Identify which cell holds the provided text, then report its [x, y] central coordinate. 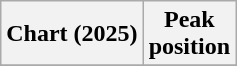
Chart (2025) [72, 34]
Peakposition [189, 34]
